From the cell containing the given text, extract its center point as [x, y] coordinate. 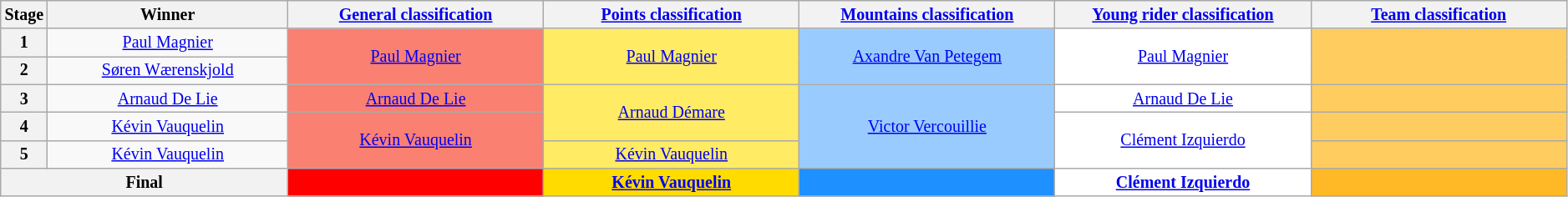
Axandre Van Petegem [927, 57]
Winner [168, 15]
2 [24, 70]
Victor Vercouillie [927, 126]
1 [24, 43]
3 [24, 98]
Arnaud Démare [672, 112]
General classification [416, 15]
Mountains classification [927, 15]
Stage [24, 15]
Final [145, 182]
Points classification [672, 15]
5 [24, 154]
4 [24, 127]
Young rider classification [1183, 15]
Søren Wærenskjold [168, 70]
Team classification [1439, 15]
